Detect which cell encompasses the target text, then output its (X, Y) center coordinate. 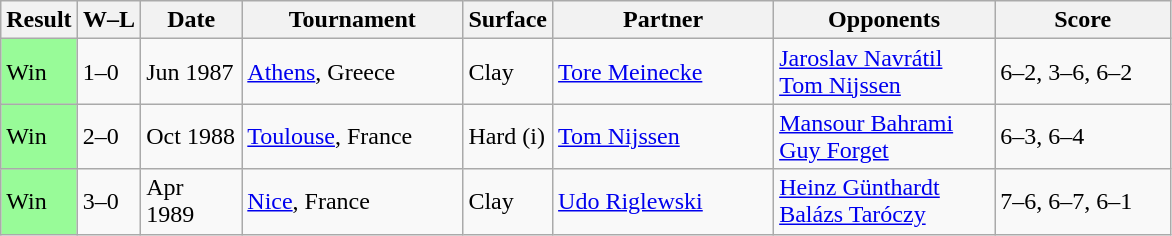
Mansour Bahrami Guy Forget (884, 136)
Result (39, 20)
3–0 (109, 202)
Hard (i) (508, 136)
Surface (508, 20)
Nice, France (352, 202)
Jun 1987 (192, 72)
2–0 (109, 136)
Apr 1989 (192, 202)
7–6, 6–7, 6–1 (1083, 202)
Toulouse, France (352, 136)
1–0 (109, 72)
Date (192, 20)
Tom Nijssen (664, 136)
Heinz Günthardt Balázs Taróczy (884, 202)
Jaroslav Navrátil Tom Nijssen (884, 72)
Oct 1988 (192, 136)
Score (1083, 20)
Tore Meinecke (664, 72)
6–3, 6–4 (1083, 136)
6–2, 3–6, 6–2 (1083, 72)
Partner (664, 20)
W–L (109, 20)
Athens, Greece (352, 72)
Opponents (884, 20)
Tournament (352, 20)
Udo Riglewski (664, 202)
